Scan for the cell matching the given text and deliver its (X, Y) coordinate at center. 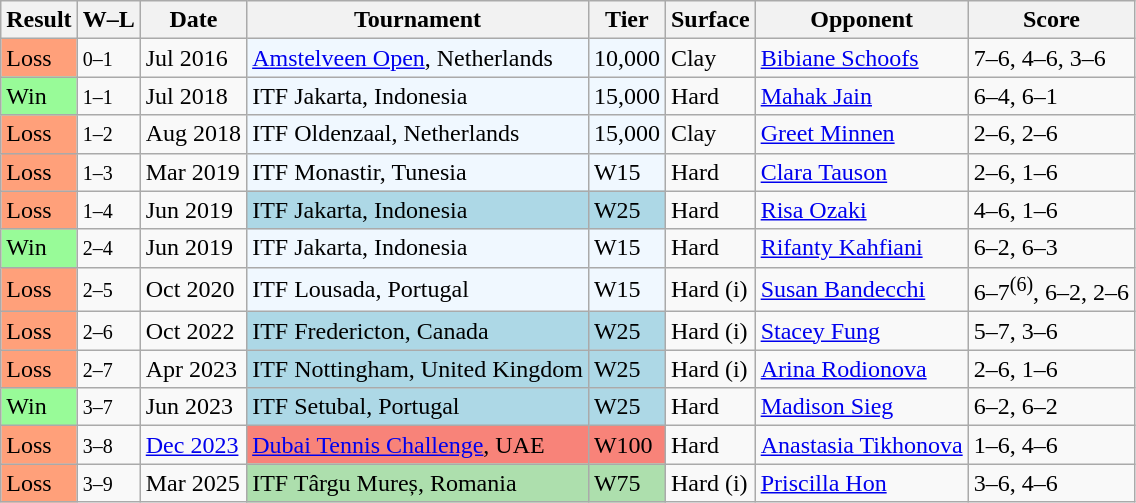
2–6, 2–6 (1051, 134)
ITF Nottingham, United Kingdom (418, 369)
6–2, 6–2 (1051, 407)
Susan Bandecchi (862, 290)
Stacey Fung (862, 331)
Mahak Jain (862, 96)
ITF Fredericton, Canada (418, 331)
Surface (710, 20)
Score (1051, 20)
Rifanty Kahfiani (862, 248)
Risa Ozaki (862, 210)
Oct 2020 (193, 290)
2–7 (108, 369)
6–7(6), 6–2, 2–6 (1051, 290)
4–6, 1–6 (1051, 210)
Result (39, 20)
ITF Lousada, Portugal (418, 290)
3–6, 4–6 (1051, 483)
Oct 2022 (193, 331)
Mar 2019 (193, 172)
Jul 2016 (193, 58)
Dec 2023 (193, 445)
5–7, 3–6 (1051, 331)
Bibiane Schoofs (862, 58)
Apr 2023 (193, 369)
Clara Tauson (862, 172)
2–4 (108, 248)
ITF Monastir, Tunesia (418, 172)
1–3 (108, 172)
W75 (626, 483)
3–9 (108, 483)
6–4, 6–1 (1051, 96)
ITF Setubal, Portugal (418, 407)
Date (193, 20)
Tournament (418, 20)
7–6, 4–6, 3–6 (1051, 58)
2–5 (108, 290)
Jun 2023 (193, 407)
ITF Oldenzaal, Netherlands (418, 134)
ITF Târgu Mureș, Romania (418, 483)
Amstelveen Open, Netherlands (418, 58)
Arina Rodionova (862, 369)
3–8 (108, 445)
2–6 (108, 331)
3–7 (108, 407)
Anastasia Tikhonova (862, 445)
10,000 (626, 58)
W100 (626, 445)
Opponent (862, 20)
1–2 (108, 134)
Madison Sieg (862, 407)
1–4 (108, 210)
W–L (108, 20)
0–1 (108, 58)
Jul 2018 (193, 96)
Greet Minnen (862, 134)
Dubai Tennis Challenge, UAE (418, 445)
1–6, 4–6 (1051, 445)
6–2, 6–3 (1051, 248)
Mar 2025 (193, 483)
Tier (626, 20)
1–1 (108, 96)
Aug 2018 (193, 134)
Priscilla Hon (862, 483)
